Return the [X, Y] coordinate for the center point of the cell that contains the specified text.  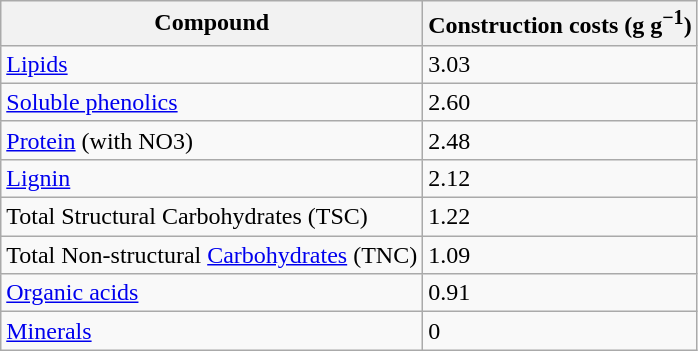
Minerals [212, 331]
3.03 [560, 64]
1.09 [560, 255]
Total Non-structural Carbohydrates (TNC) [212, 255]
Soluble phenolics [212, 102]
Organic acids [212, 293]
Total Structural Carbohydrates (TSC) [212, 217]
Compound [212, 24]
Lignin [212, 178]
Construction costs (g g−1) [560, 24]
2.12 [560, 178]
2.48 [560, 140]
0 [560, 331]
Lipids [212, 64]
0.91 [560, 293]
1.22 [560, 217]
2.60 [560, 102]
Protein (with NO3) [212, 140]
